Identify which cell holds the provided text, then report its (x, y) central coordinate. 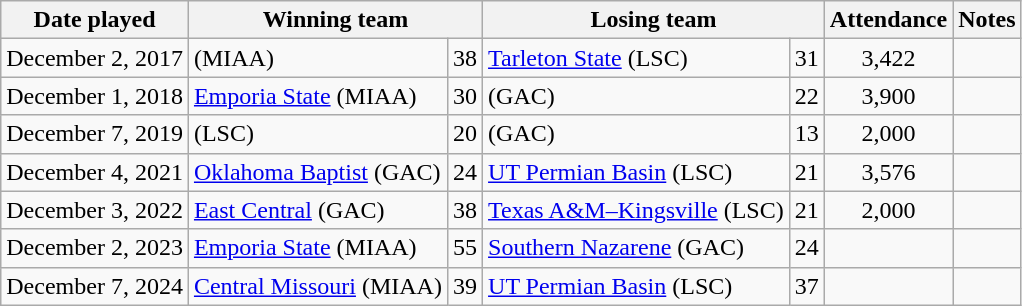
30 (464, 96)
December 2, 2017 (95, 58)
55 (464, 248)
December 4, 2021 (95, 172)
20 (464, 134)
December 3, 2022 (95, 210)
December 1, 2018 (95, 96)
13 (806, 134)
3,422 (888, 58)
Southern Nazarene (GAC) (636, 248)
Central Missouri (MIAA) (318, 286)
Texas A&M–Kingsville (LSC) (636, 210)
39 (464, 286)
December 2, 2023 (95, 248)
31 (806, 58)
Notes (987, 20)
Oklahoma Baptist (GAC) (318, 172)
Winning team (335, 20)
Attendance (888, 20)
East Central (GAC) (318, 210)
(MIAA) (318, 58)
Date played (95, 20)
22 (806, 96)
(LSC) (318, 134)
3,900 (888, 96)
37 (806, 286)
3,576 (888, 172)
December 7, 2024 (95, 286)
December 7, 2019 (95, 134)
Losing team (654, 20)
Tarleton State (LSC) (636, 58)
